Detect which cell encompasses the target text, then output its (X, Y) center coordinate. 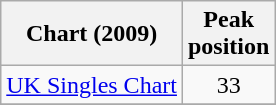
Chart (2009) (92, 34)
Peakposition (228, 34)
UK Singles Chart (92, 85)
33 (228, 85)
